For the text-containing cell, return its midpoint in (X, Y) coordinate format. 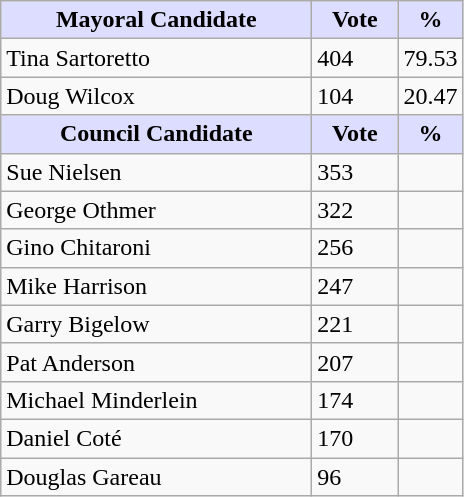
Council Candidate (156, 134)
Pat Anderson (156, 362)
221 (355, 324)
Daniel Coté (156, 438)
353 (355, 172)
174 (355, 400)
Mike Harrison (156, 286)
Garry Bigelow (156, 324)
George Othmer (156, 210)
Doug Wilcox (156, 96)
Tina Sartoretto (156, 58)
Sue Nielsen (156, 172)
207 (355, 362)
104 (355, 96)
Michael Minderlein (156, 400)
322 (355, 210)
404 (355, 58)
Douglas Gareau (156, 477)
20.47 (430, 96)
Gino Chitaroni (156, 248)
96 (355, 477)
247 (355, 286)
Mayoral Candidate (156, 20)
256 (355, 248)
79.53 (430, 58)
170 (355, 438)
